Determine the [x, y] coordinate at the center of the cell enclosing the given text.  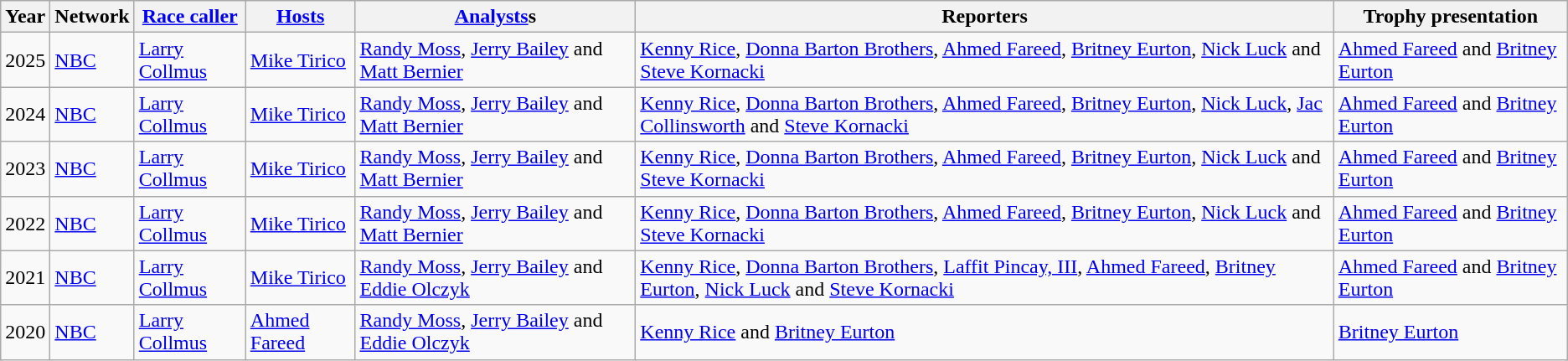
Network [92, 17]
2024 [25, 114]
Trophy presentation [1451, 17]
Britney Eurton [1451, 332]
Kenny Rice, Donna Barton Brothers, Laffit Pincay, III, Ahmed Fareed, Britney Eurton, Nick Luck and Steve Kornacki [985, 278]
Reporters [985, 17]
Kenny Rice and Britney Eurton [985, 332]
Year [25, 17]
2025 [25, 60]
2023 [25, 169]
2022 [25, 223]
2020 [25, 332]
Hosts [300, 17]
Kenny Rice, Donna Barton Brothers, Ahmed Fareed, Britney Eurton, Nick Luck, Jac Collinsworth and Steve Kornacki [985, 114]
2021 [25, 278]
Analystss [496, 17]
Race caller [189, 17]
Ahmed Fareed [300, 332]
